For the text-containing cell, return its midpoint in (x, y) coordinate format. 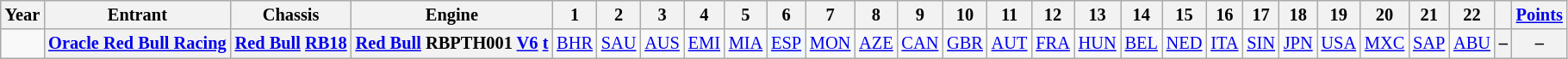
BEL (1142, 44)
12 (1053, 15)
9 (920, 15)
MXC (1384, 44)
NED (1185, 44)
FRA (1053, 44)
Points (1540, 15)
Oracle Red Bull Racing (137, 44)
15 (1185, 15)
17 (1261, 15)
JPN (1298, 44)
AUT (1010, 44)
SIN (1261, 44)
SAU (619, 44)
SAP (1428, 44)
MIA (746, 44)
22 (1472, 15)
16 (1224, 15)
Entrant (137, 15)
EMI (705, 44)
Red Bull RBPTH001 V6 t (452, 44)
ABU (1472, 44)
10 (965, 15)
USA (1338, 44)
21 (1428, 15)
AUS (662, 44)
Engine (452, 15)
19 (1338, 15)
8 (875, 15)
MON (831, 44)
20 (1384, 15)
11 (1010, 15)
Chassis (291, 15)
CAN (920, 44)
Red Bull RB18 (291, 44)
AZE (875, 44)
6 (786, 15)
14 (1142, 15)
18 (1298, 15)
HUN (1098, 44)
ESP (786, 44)
GBR (965, 44)
13 (1098, 15)
5 (746, 15)
2 (619, 15)
ITA (1224, 44)
7 (831, 15)
1 (575, 15)
4 (705, 15)
3 (662, 15)
Year (22, 15)
BHR (575, 44)
